Return (x, y) of the center of cell containing provided text 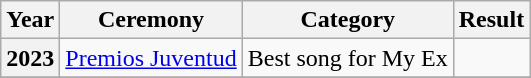
Ceremony (151, 20)
2023 (30, 58)
Year (30, 20)
Category (348, 20)
Result (491, 20)
Premios Juventud (151, 58)
Best song for My Ex (348, 58)
